Return (x, y) of the center of cell containing provided text 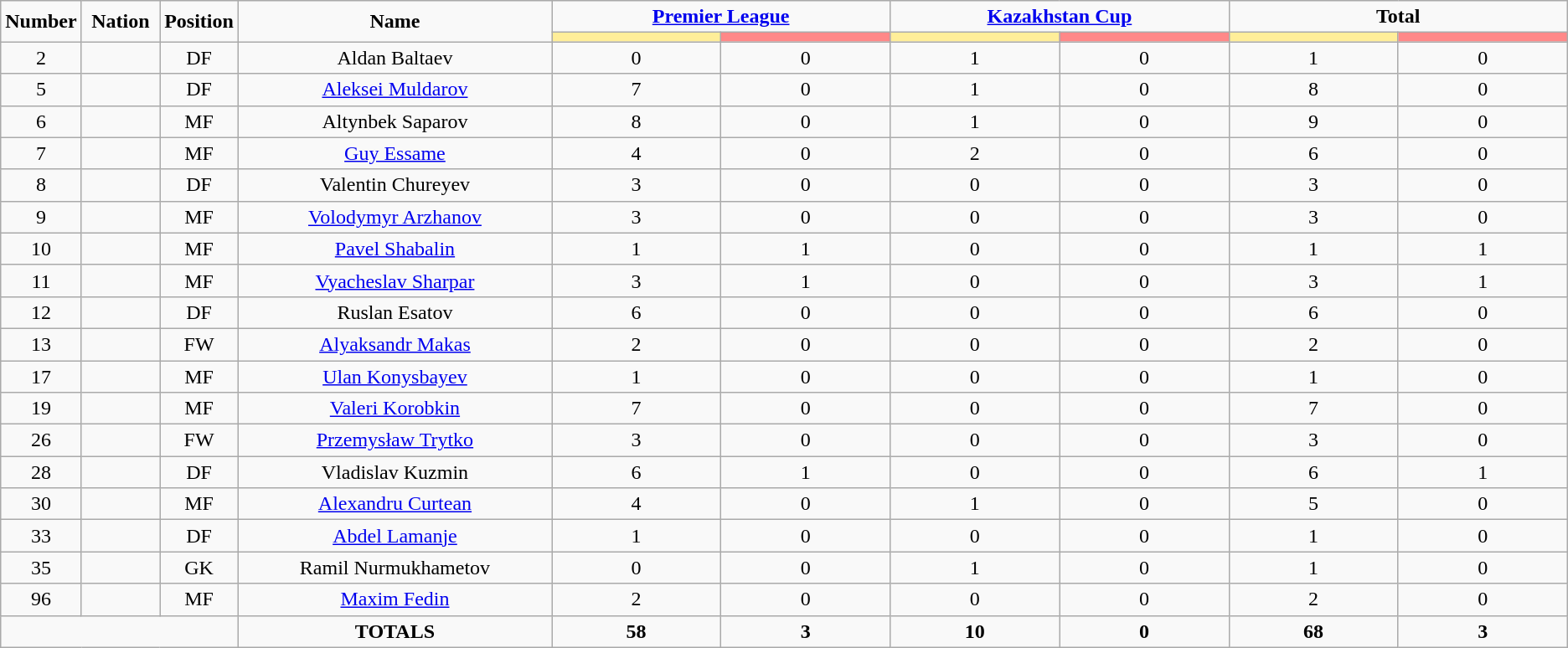
Ruslan Esatov (395, 312)
19 (41, 409)
68 (1313, 631)
Alexandru Curtean (395, 504)
Altynbek Saparov (395, 121)
17 (41, 376)
Przemysław Trytko (395, 440)
Guy Essame (395, 153)
26 (41, 440)
11 (41, 280)
Ramil Nurmukhametov (395, 568)
Aleksei Muldarov (395, 90)
13 (41, 344)
Alyaksandr Makas (395, 344)
Total (1398, 17)
TOTALS (395, 631)
Nation (121, 22)
Kazakhstan Cup (1060, 17)
Aldan Baltaev (395, 58)
Volodymyr Arzhanov (395, 217)
35 (41, 568)
30 (41, 504)
12 (41, 312)
58 (636, 631)
Vyacheslav Sharpar (395, 280)
33 (41, 536)
Name (395, 22)
Valeri Korobkin (395, 409)
Ulan Konysbayev (395, 376)
Valentin Chureyev (395, 185)
Abdel Lamanje (395, 536)
Position (199, 22)
28 (41, 472)
Number (41, 22)
Premier League (720, 17)
Pavel Shabalin (395, 249)
96 (41, 599)
Maxim Fedin (395, 599)
Vladislav Kuzmin (395, 472)
GK (199, 568)
